Output the [x, y] coordinate of the center of the cell containing the given text.  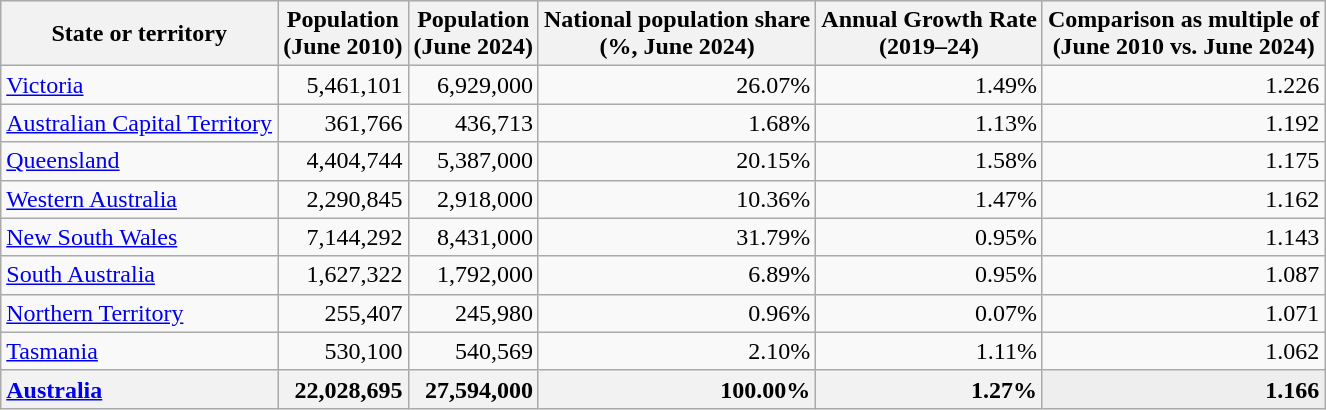
1.47% [930, 199]
1.192 [1183, 123]
6,929,000 [473, 85]
436,713 [473, 123]
1.68% [676, 123]
1.062 [1183, 351]
20.15% [676, 161]
Comparison as multiple of(June 2010 vs. June 2024) [1183, 34]
New South Wales [140, 237]
361,766 [343, 123]
530,100 [343, 351]
2,290,845 [343, 199]
1.175 [1183, 161]
National population share(%, June 2024) [676, 34]
100.00% [676, 389]
Australia [140, 389]
245,980 [473, 313]
1.11% [930, 351]
Annual Growth Rate(2019–24) [930, 34]
Population(June 2010) [343, 34]
5,461,101 [343, 85]
Australian Capital Territory [140, 123]
1.071 [1183, 313]
4,404,744 [343, 161]
1.13% [930, 123]
8,431,000 [473, 237]
Northern Territory [140, 313]
Victoria [140, 85]
1.087 [1183, 275]
1.166 [1183, 389]
Queensland [140, 161]
7,144,292 [343, 237]
1.49% [930, 85]
1.226 [1183, 85]
State or territory [140, 34]
540,569 [473, 351]
1.27% [930, 389]
6.89% [676, 275]
1,627,322 [343, 275]
0.96% [676, 313]
Population(June 2024) [473, 34]
27,594,000 [473, 389]
255,407 [343, 313]
1.143 [1183, 237]
South Australia [140, 275]
1.162 [1183, 199]
Tasmania [140, 351]
0.07% [930, 313]
31.79% [676, 237]
5,387,000 [473, 161]
1.58% [930, 161]
Western Australia [140, 199]
26.07% [676, 85]
10.36% [676, 199]
2,918,000 [473, 199]
22,028,695 [343, 389]
2.10% [676, 351]
1,792,000 [473, 275]
